Extract the (x, y) coordinate from the center of the cell holding the provided text.  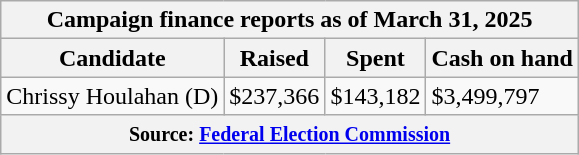
$237,366 (274, 96)
Raised (274, 58)
Chrissy Houlahan (D) (112, 96)
Campaign finance reports as of March 31, 2025 (290, 20)
$3,499,797 (502, 96)
Candidate (112, 58)
$143,182 (376, 96)
Source: Federal Election Commission (290, 134)
Spent (376, 58)
Cash on hand (502, 58)
